Identify which cell holds the provided text, then report its [X, Y] central coordinate. 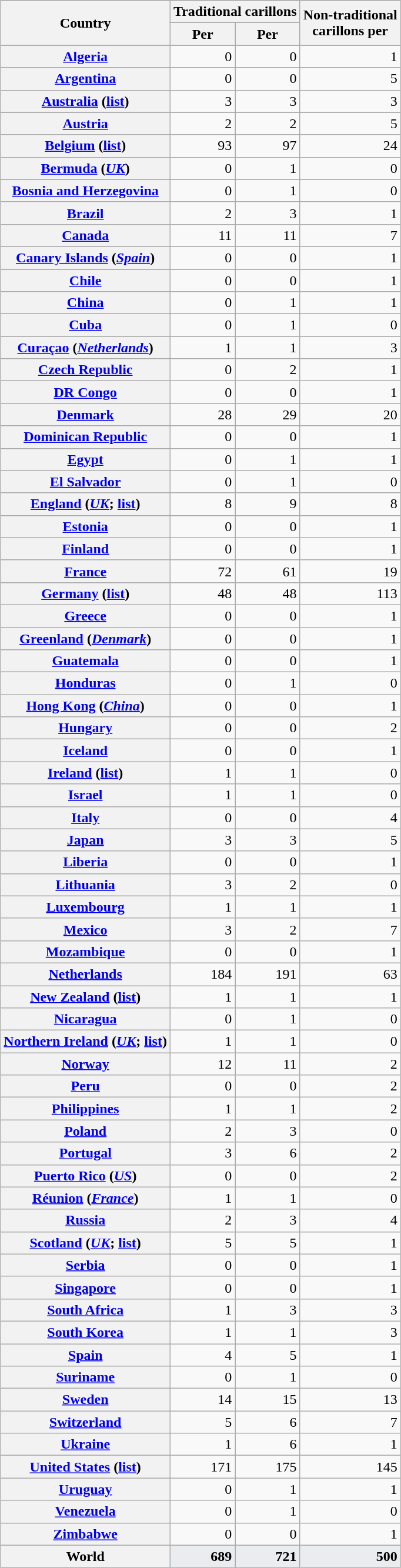
Uruguay [86, 1489]
Singapore [86, 1287]
Netherlands [86, 974]
Italy [86, 818]
15 [268, 1400]
Non-traditionalcarillons per [350, 23]
Puerto Rico (US) [86, 1176]
72 [202, 571]
Denmark [86, 415]
689 [202, 1556]
Spain [86, 1355]
Egypt [86, 459]
13 [350, 1400]
New Zealand (list) [86, 997]
175 [268, 1467]
24 [350, 146]
England (UK; list) [86, 504]
El Salvador [86, 482]
Bermuda (UK) [86, 168]
Scotland (UK; list) [86, 1243]
14 [202, 1400]
Australia (list) [86, 101]
Austria [86, 124]
Liberia [86, 862]
Greenland (Denmark) [86, 638]
Israel [86, 795]
19 [350, 571]
Norway [86, 1064]
Suriname [86, 1377]
Czech Republic [86, 370]
Hong Kong (China) [86, 706]
171 [202, 1467]
Greece [86, 616]
Serbia [86, 1265]
Hungary [86, 728]
Poland [86, 1131]
145 [350, 1467]
Belgium (list) [86, 146]
Finland [86, 549]
Ukraine [86, 1444]
Canada [86, 235]
Ireland (list) [86, 773]
Portugal [86, 1153]
721 [268, 1556]
Zimbabwe [86, 1534]
Guatemala [86, 661]
Honduras [86, 683]
Venezuela [86, 1512]
Russia [86, 1220]
Canary Islands (Spain) [86, 258]
Nicaragua [86, 1019]
Sweden [86, 1400]
Bosnia and Herzegovina [86, 191]
184 [202, 974]
France [86, 571]
61 [268, 571]
Traditional carillons [235, 12]
Northern Ireland (UK; list) [86, 1042]
Algeria [86, 56]
Japan [86, 840]
Iceland [86, 750]
Switzerland [86, 1422]
63 [350, 974]
28 [202, 415]
Lithuania [86, 885]
Luxembourg [86, 907]
DR Congo [86, 392]
97 [268, 146]
Curaçao (Netherlands) [86, 348]
93 [202, 146]
Peru [86, 1086]
China [86, 303]
Argentina [86, 79]
Réunion (France) [86, 1198]
191 [268, 974]
Mozambique [86, 952]
Brazil [86, 213]
29 [268, 415]
Estonia [86, 526]
Chile [86, 281]
Cuba [86, 325]
113 [350, 593]
12 [202, 1064]
Country [86, 23]
9 [268, 504]
Dominican Republic [86, 437]
South Africa [86, 1310]
World [86, 1556]
20 [350, 415]
Germany (list) [86, 593]
United States (list) [86, 1467]
Mexico [86, 929]
South Korea [86, 1332]
Philippines [86, 1109]
500 [350, 1556]
